Scan for the cell matching the given text and deliver its (x, y) coordinate at center. 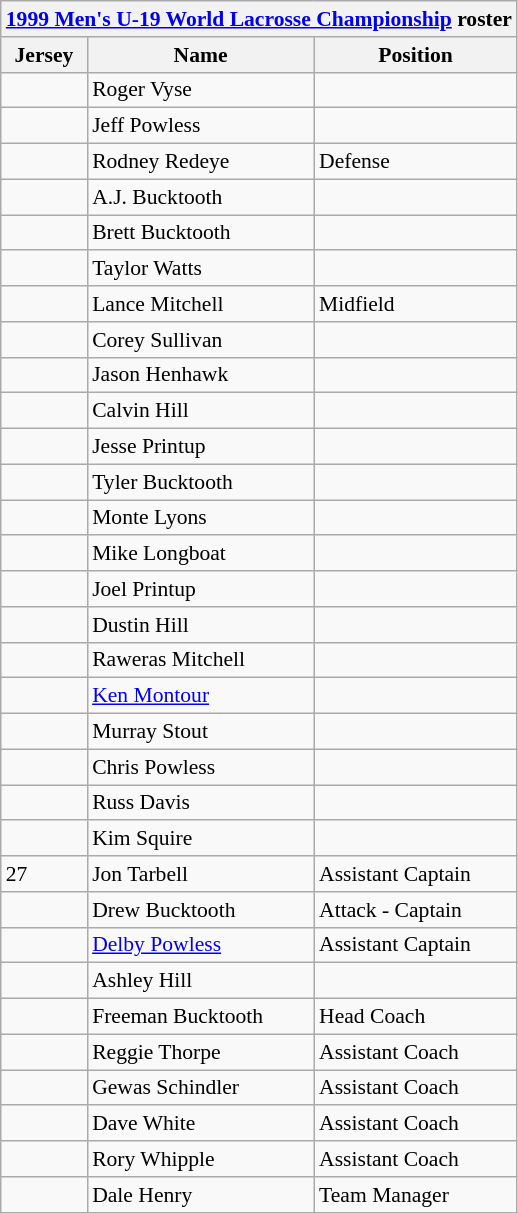
Midfield (416, 304)
Position (416, 55)
Jon Tarbell (200, 874)
Kim Squire (200, 839)
Name (200, 55)
Corey Sullivan (200, 340)
Taylor Watts (200, 269)
Dustin Hill (200, 625)
Delby Powless (200, 945)
Team Manager (416, 1195)
Ashley Hill (200, 981)
Russ Davis (200, 803)
Dave White (200, 1124)
Rodney Redeye (200, 162)
Lance Mitchell (200, 304)
27 (44, 874)
Ken Montour (200, 696)
Gewas Schindler (200, 1088)
Joel Printup (200, 589)
Attack - Captain (416, 910)
Calvin Hill (200, 411)
Jesse Printup (200, 447)
Drew Bucktooth (200, 910)
Mike Longboat (200, 554)
Jason Henhawk (200, 375)
Jersey (44, 55)
Rory Whipple (200, 1159)
Jeff Powless (200, 126)
A.J. Bucktooth (200, 197)
Brett Bucktooth (200, 233)
Dale Henry (200, 1195)
Tyler Bucktooth (200, 482)
Head Coach (416, 1017)
Reggie Thorpe (200, 1052)
Roger Vyse (200, 90)
Raweras Mitchell (200, 660)
Freeman Bucktooth (200, 1017)
Monte Lyons (200, 518)
Murray Stout (200, 732)
Chris Powless (200, 767)
1999 Men's U-19 World Lacrosse Championship roster (259, 19)
Defense (416, 162)
